For the text-containing cell, return its midpoint in [x, y] coordinate format. 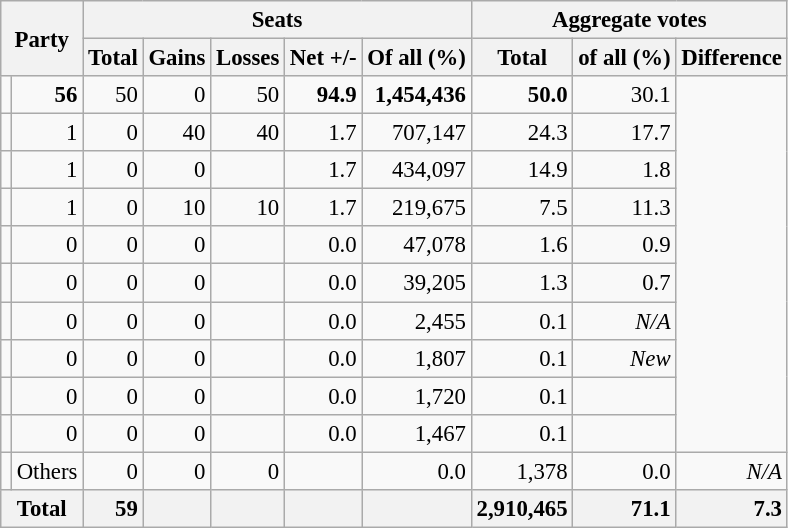
Difference [732, 58]
of all (%) [624, 58]
50.0 [522, 95]
2,455 [416, 321]
11.3 [624, 208]
Net +/- [324, 58]
1,378 [522, 471]
Losses [248, 58]
1.3 [522, 283]
2,910,465 [522, 509]
219,675 [416, 208]
434,097 [416, 170]
94.9 [324, 95]
47,078 [416, 245]
Others [46, 471]
1,720 [416, 396]
1,807 [416, 358]
1,454,436 [416, 95]
56 [46, 95]
0.9 [624, 245]
1.8 [624, 170]
1,467 [416, 433]
Of all (%) [416, 58]
707,147 [416, 133]
0.7 [624, 283]
14.9 [522, 170]
Aggregate votes [629, 20]
7.3 [732, 509]
39,205 [416, 283]
17.7 [624, 133]
Gains [177, 58]
1.6 [522, 245]
24.3 [522, 133]
Party [42, 38]
7.5 [522, 208]
New [624, 358]
59 [113, 509]
71.1 [624, 509]
30.1 [624, 95]
Seats [278, 20]
